Return (X, Y) of the center of cell containing provided text 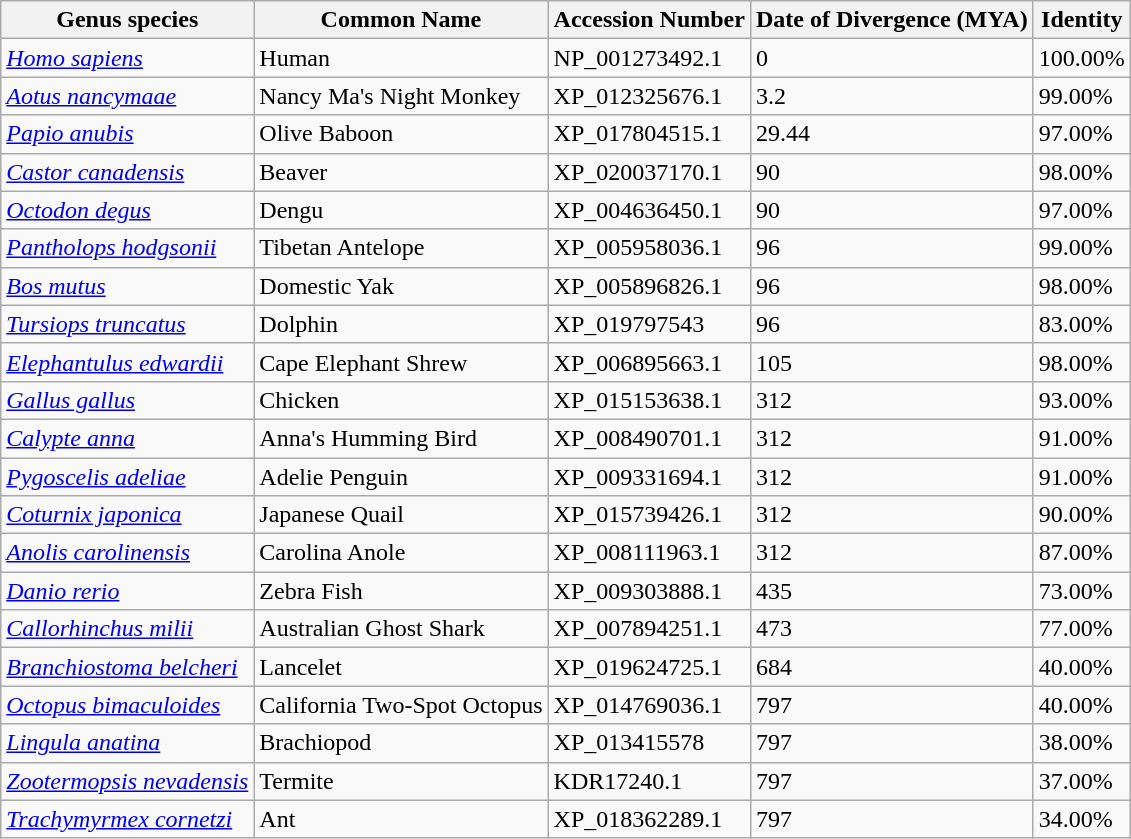
Zootermopsis nevadensis (128, 781)
87.00% (1082, 553)
90.00% (1082, 515)
Ant (401, 819)
Chicken (401, 400)
435 (892, 591)
Pantholops hodgsonii (128, 248)
XP_014769036.1 (649, 705)
Pygoscelis adeliae (128, 477)
XP_005958036.1 (649, 248)
Anolis carolinensis (128, 553)
Tursiops truncatus (128, 324)
Date of Divergence (MYA) (892, 20)
Papio anubis (128, 134)
Homo sapiens (128, 58)
XP_015739426.1 (649, 515)
XP_020037170.1 (649, 172)
Termite (401, 781)
34.00% (1082, 819)
Nancy Ma's Night Monkey (401, 96)
37.00% (1082, 781)
XP_005896826.1 (649, 286)
XP_009331694.1 (649, 477)
Lingula anatina (128, 743)
Callorhinchus milii (128, 629)
93.00% (1082, 400)
Anna's Humming Bird (401, 438)
Trachymyrmex cornetzi (128, 819)
684 (892, 667)
XP_018362289.1 (649, 819)
105 (892, 362)
Identity (1082, 20)
0 (892, 58)
3.2 (892, 96)
Japanese Quail (401, 515)
Aotus nancymaae (128, 96)
473 (892, 629)
XP_013415578 (649, 743)
Carolina Anole (401, 553)
XP_015153638.1 (649, 400)
Common Name (401, 20)
73.00% (1082, 591)
Domestic Yak (401, 286)
KDR17240.1 (649, 781)
Australian Ghost Shark (401, 629)
XP_017804515.1 (649, 134)
Elephantulus edwardii (128, 362)
Cape Elephant Shrew (401, 362)
XP_019797543 (649, 324)
Zebra Fish (401, 591)
Dengu (401, 210)
Calypte anna (128, 438)
XP_006895663.1 (649, 362)
Octopus bimaculoides (128, 705)
Accession Number (649, 20)
29.44 (892, 134)
Brachiopod (401, 743)
Danio rerio (128, 591)
XP_007894251.1 (649, 629)
XP_019624725.1 (649, 667)
Tibetan Antelope (401, 248)
83.00% (1082, 324)
Olive Baboon (401, 134)
XP_008111963.1 (649, 553)
100.00% (1082, 58)
Adelie Penguin (401, 477)
Human (401, 58)
XP_012325676.1 (649, 96)
Castor canadensis (128, 172)
Bos mutus (128, 286)
XP_009303888.1 (649, 591)
Gallus gallus (128, 400)
NP_001273492.1 (649, 58)
38.00% (1082, 743)
Octodon degus (128, 210)
Lancelet (401, 667)
California Two-Spot Octopus (401, 705)
Branchiostoma belcheri (128, 667)
Dolphin (401, 324)
XP_008490701.1 (649, 438)
XP_004636450.1 (649, 210)
77.00% (1082, 629)
Genus species (128, 20)
Coturnix japonica (128, 515)
Beaver (401, 172)
